Extract the (X, Y) coordinate from the center of the cell holding the provided text.  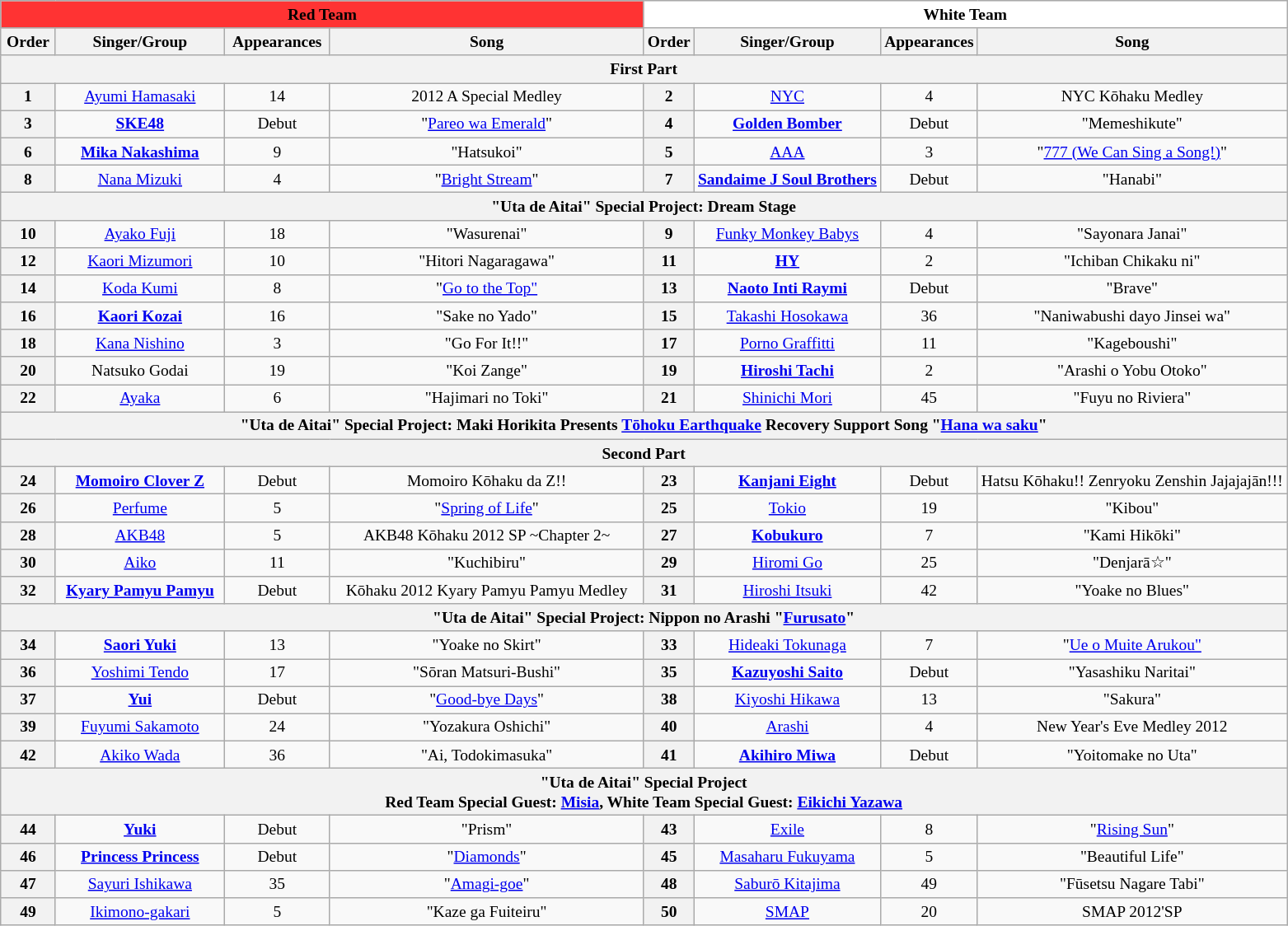
Sandaime J Soul Brothers (787, 178)
Ayaka (140, 399)
Funky Monkey Babys (787, 234)
Yuki (140, 829)
"Amagi-goe" (486, 883)
Masaharu Fukuyama (787, 857)
"Ai, Todokimasuka" (486, 755)
31 (669, 590)
Porno Graffitti (787, 343)
Fuyumi Sakamoto (140, 727)
33 (669, 644)
White Team (965, 15)
"Spring of Life" (486, 507)
"Yozakura Oshichi" (486, 727)
32 (28, 590)
Tokio (787, 507)
Ayumi Hamasaki (140, 97)
37 (28, 700)
Yui (140, 700)
22 (28, 399)
Red Team (322, 15)
48 (669, 883)
50 (669, 911)
Aiko (140, 562)
Princess Princess (140, 857)
"Uta de Aitai" Special Project: Nippon no Arashi "Furusato" (644, 618)
39 (28, 727)
"Rising Sun" (1132, 829)
Akihiro Miwa (787, 755)
Momoiro Kōhaku da Z!! (486, 481)
Mika Nakashima (140, 152)
Perfume (140, 507)
"Hajimari no Toki" (486, 399)
AKB48 (140, 535)
"Memeshikute" (1132, 124)
"777 (We Can Sing a Song!)" (1132, 152)
"Good-bye Days" (486, 700)
15 (669, 316)
Arashi (787, 727)
"Kageboushi" (1132, 343)
Kyary Pamyu Pamyu (140, 590)
26 (28, 507)
27 (669, 535)
Golden Bomber (787, 124)
Naoto Inti Raymi (787, 288)
"Sake no Yado" (486, 316)
"Kibou" (1132, 507)
Saburō Kitajima (787, 883)
Exile (787, 829)
Ikimono-gakari (140, 911)
AAA (787, 152)
47 (28, 883)
"Yoitomake no Uta" (1132, 755)
"Go For It!!" (486, 343)
46 (28, 857)
"Kami Hikōki" (1132, 535)
Ayako Fuji (140, 234)
NYC (787, 97)
"Sōran Matsuri-Bushi" (486, 672)
"Ichiban Chikaku ni" (1132, 260)
28 (28, 535)
Takashi Hosokawa (787, 316)
"Diamonds" (486, 857)
"Naniwabushi dayo Jinsei wa" (1132, 316)
Nana Mizuki (140, 178)
23 (669, 481)
"Pareo wa Emerald" (486, 124)
Kiyoshi Hikawa (787, 700)
"Denjarā☆" (1132, 562)
"Uta de Aitai" Special Project: Maki Horikita Presents Tōhoku Earthquake Recovery Support Song "Hana wa saku" (644, 425)
"Yasashiku Naritai" (1132, 672)
Hatsu Kōhaku!! Zenryoku Zenshin Jajajajān!!! (1132, 481)
SKE48 (140, 124)
Kaori Mizumori (140, 260)
NYC Kōhaku Medley (1132, 97)
Koda Kumi (140, 288)
SMAP (787, 911)
Hiroshi Tachi (787, 371)
"Hitori Nagaragawa" (486, 260)
Kōhaku 2012 Kyary Pamyu Pamyu Medley (486, 590)
"Koi Zange" (486, 371)
Yoshimi Tendo (140, 672)
"Brave" (1132, 288)
30 (28, 562)
"Uta de Aitai" Special Project: Dream Stage (644, 206)
Kobukuro (787, 535)
AKB48 Kōhaku 2012 SP ~Chapter 2~ (486, 535)
1 (28, 97)
29 (669, 562)
"Uta de Aitai" Special ProjectRed Team Special Guest: Misia, White Team Special Guest: Eikichi Yazawa (644, 793)
Akiko Wada (140, 755)
"Bright Stream" (486, 178)
"Yoake no Skirt" (486, 644)
Hiromi Go (787, 562)
Shinichi Mori (787, 399)
Saori Yuki (140, 644)
Kazuyoshi Saito (787, 672)
"Hatsukoi" (486, 152)
38 (669, 700)
First Part (644, 69)
"Beautiful Life" (1132, 857)
"Hanabi" (1132, 178)
"Kuchibiru" (486, 562)
43 (669, 829)
"Yoake no Blues" (1132, 590)
34 (28, 644)
"Sakura" (1132, 700)
44 (28, 829)
Kanjani Eight (787, 481)
"Ue o Muite Arukou" (1132, 644)
"Go to the Top" (486, 288)
"Kaze ga Fuiteiru" (486, 911)
21 (669, 399)
Kaori Kozai (140, 316)
"Arashi o Yobu Otoko" (1132, 371)
HY (787, 260)
Kana Nishino (140, 343)
Sayuri Ishikawa (140, 883)
Natsuko Godai (140, 371)
New Year's Eve Medley 2012 (1132, 727)
Momoiro Clover Z (140, 481)
Hideaki Tokunaga (787, 644)
"Sayonara Janai" (1132, 234)
"Prism" (486, 829)
"Wasurenai" (486, 234)
SMAP 2012'SP (1132, 911)
"Fūsetsu Nagare Tabi" (1132, 883)
41 (669, 755)
"Fuyu no Riviera" (1132, 399)
40 (669, 727)
Hiroshi Itsuki (787, 590)
2012 A Special Medley (486, 97)
12 (28, 260)
Second Part (644, 453)
